Scan for the cell matching the given text and deliver its (X, Y) coordinate at center. 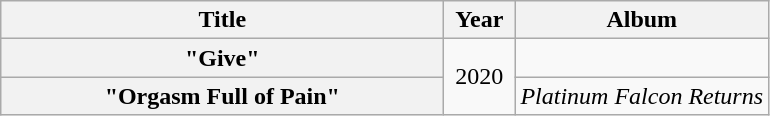
"Orgasm Full of Pain" (222, 96)
2020 (480, 77)
Platinum Falcon Returns (642, 96)
Year (480, 20)
Title (222, 20)
"Give" (222, 58)
Album (642, 20)
